From the cell containing the given text, extract its center point as (x, y) coordinate. 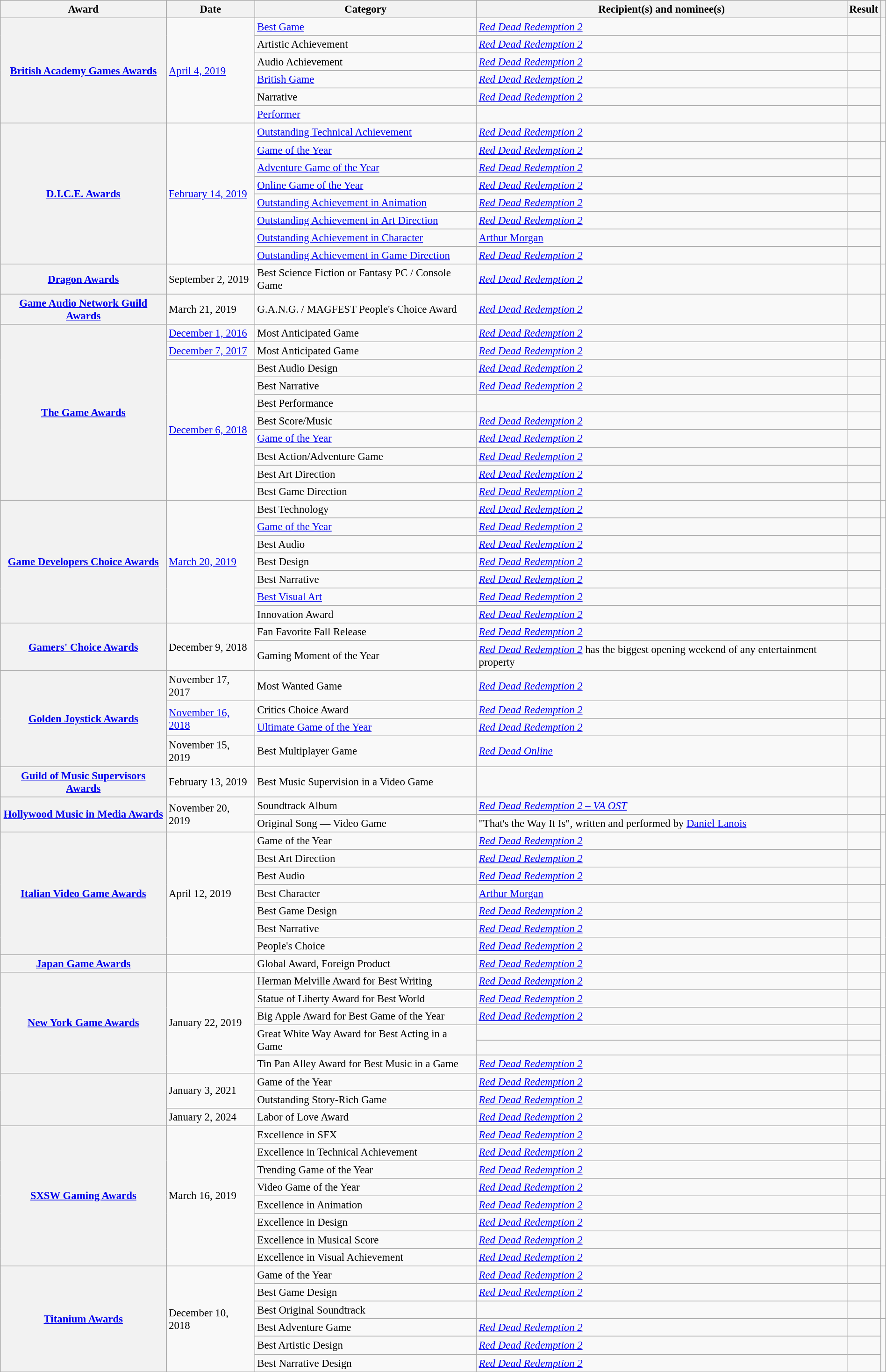
Best Visual Art (365, 597)
Outstanding Technical Achievement (365, 132)
The Game Awards (83, 412)
Titanium Awards (83, 1319)
Best Audio Design (365, 368)
Best Music Supervision in a Video Game (365, 782)
Soundtrack Album (365, 805)
Innovation Award (365, 615)
Best Character (365, 893)
Best Score/Music (365, 421)
Tin Pan Alley Award for Best Music in a Game (365, 1064)
Game Developers Choice Awards (83, 562)
Performer (365, 115)
Golden Joystick Awards (83, 718)
G.A.N.G. / MAGFEST People's Choice Award (365, 309)
Date (210, 9)
February 13, 2019 (210, 782)
Best Adventure Game (365, 1328)
Great White Way Award for Best Acting in a Game (365, 1041)
Red Dead Online (662, 752)
Best Game (365, 27)
Labor of Love Award (365, 1117)
Best Action/Adventure Game (365, 456)
April 12, 2019 (210, 893)
Ultimate Game of the Year (365, 728)
Recipient(s) and nominee(s) (662, 9)
New York Game Awards (83, 1023)
Guild of Music Supervisors Awards (83, 782)
Critics Choice Award (365, 710)
Japan Game Awards (83, 964)
November 16, 2018 (210, 719)
Global Award, Foreign Product (365, 964)
Result (864, 9)
March 16, 2019 (210, 1196)
Best Design (365, 562)
Narrative (365, 97)
"That's the Way It Is", written and performed by Daniel Lanois (662, 823)
Outstanding Achievement in Character (365, 238)
Outstanding Achievement in Animation (365, 202)
Hollywood Music in Media Awards (83, 814)
Online Game of the Year (365, 185)
November 20, 2019 (210, 814)
Big Apple Award for Best Game of the Year (365, 1016)
January 22, 2019 (210, 1023)
Original Song — Video Game (365, 823)
December 6, 2018 (210, 430)
Artistic Achievement (365, 44)
British Game (365, 79)
Excellence in Musical Score (365, 1240)
January 2, 2024 (210, 1117)
March 21, 2019 (210, 309)
Best Narrative Design (365, 1363)
Gamers' Choice Awards (83, 647)
December 9, 2018 (210, 647)
Best Science Fiction or Fantasy PC / Console Game (365, 280)
Award (83, 9)
Red Dead Redemption 2 – VA OST (662, 805)
British Academy Games Awards (83, 71)
People's Choice (365, 946)
November 17, 2017 (210, 686)
March 20, 2019 (210, 562)
Outstanding Achievement in Game Direction (365, 255)
September 2, 2019 (210, 280)
January 3, 2021 (210, 1090)
Best Technology (365, 509)
December 10, 2018 (210, 1319)
Game Audio Network Guild Awards (83, 309)
February 14, 2019 (210, 194)
Video Game of the Year (365, 1187)
Dragon Awards (83, 280)
November 15, 2019 (210, 752)
Fan Favorite Fall Release (365, 632)
Trending Game of the Year (365, 1170)
Excellence in SFX (365, 1135)
Excellence in Visual Achievement (365, 1257)
D.I.C.E. Awards (83, 194)
Best Multiplayer Game (365, 752)
April 4, 2019 (210, 71)
December 1, 2016 (210, 333)
Outstanding Achievement in Art Direction (365, 220)
Statue of Liberty Award for Best World (365, 999)
Category (365, 9)
Italian Video Game Awards (83, 893)
Excellence in Technical Achievement (365, 1152)
Best Original Soundtrack (365, 1310)
Gaming Moment of the Year (365, 656)
Excellence in Design (365, 1222)
Best Artistic Design (365, 1345)
SXSW Gaming Awards (83, 1196)
Best Game Direction (365, 491)
Excellence in Animation (365, 1205)
Most Wanted Game (365, 686)
Best Performance (365, 403)
Audio Achievement (365, 62)
Adventure Game of the Year (365, 167)
December 7, 2017 (210, 351)
Red Dead Redemption 2 has the biggest opening weekend of any entertainment property (662, 656)
Outstanding Story-Rich Game (365, 1099)
Herman Melville Award for Best Writing (365, 981)
